Extract the (x, y) coordinate from the center of the cell holding the provided text.  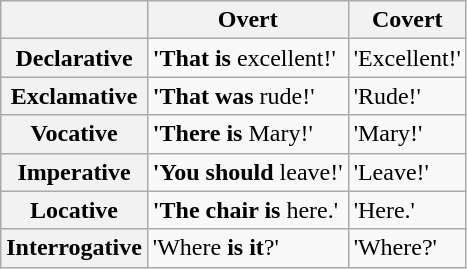
'That is excellent!' (248, 58)
'Where is it?' (248, 248)
'Where?' (407, 248)
'That was rude!' (248, 96)
'Rude!' (407, 96)
Overt (248, 20)
'Mary!' (407, 134)
Locative (74, 210)
Declarative (74, 58)
'Excellent!' (407, 58)
'There is Mary!' (248, 134)
Vocative (74, 134)
'Here.' (407, 210)
Exclamative (74, 96)
Imperative (74, 172)
'The chair is here.' (248, 210)
'Leave!' (407, 172)
'You should leave!' (248, 172)
Covert (407, 20)
Interrogative (74, 248)
